From the cell containing the given text, extract its center point as [X, Y] coordinate. 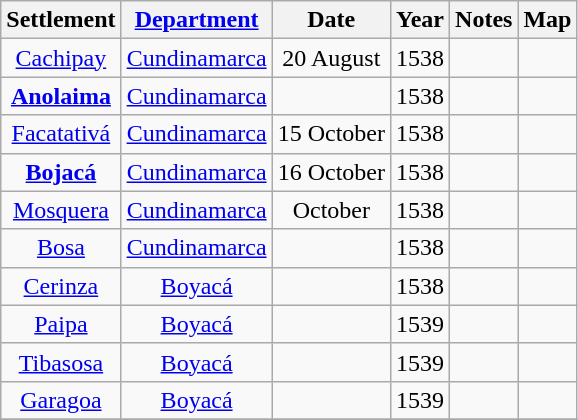
Garagoa [61, 400]
Tibasosa [61, 362]
Year [420, 20]
Bojacá [61, 172]
Facatativá [61, 134]
Map [548, 20]
Mosquera [61, 210]
Settlement [61, 20]
16 October [331, 172]
Paipa [61, 324]
Date [331, 20]
15 October [331, 134]
Cerinza [61, 286]
Anolaima [61, 96]
Notes [484, 20]
Cachipay [61, 58]
October [331, 210]
Bosa [61, 248]
20 August [331, 58]
Department [196, 20]
